Find where the given text appears and provide that cell's center as (X, Y) coordinate. 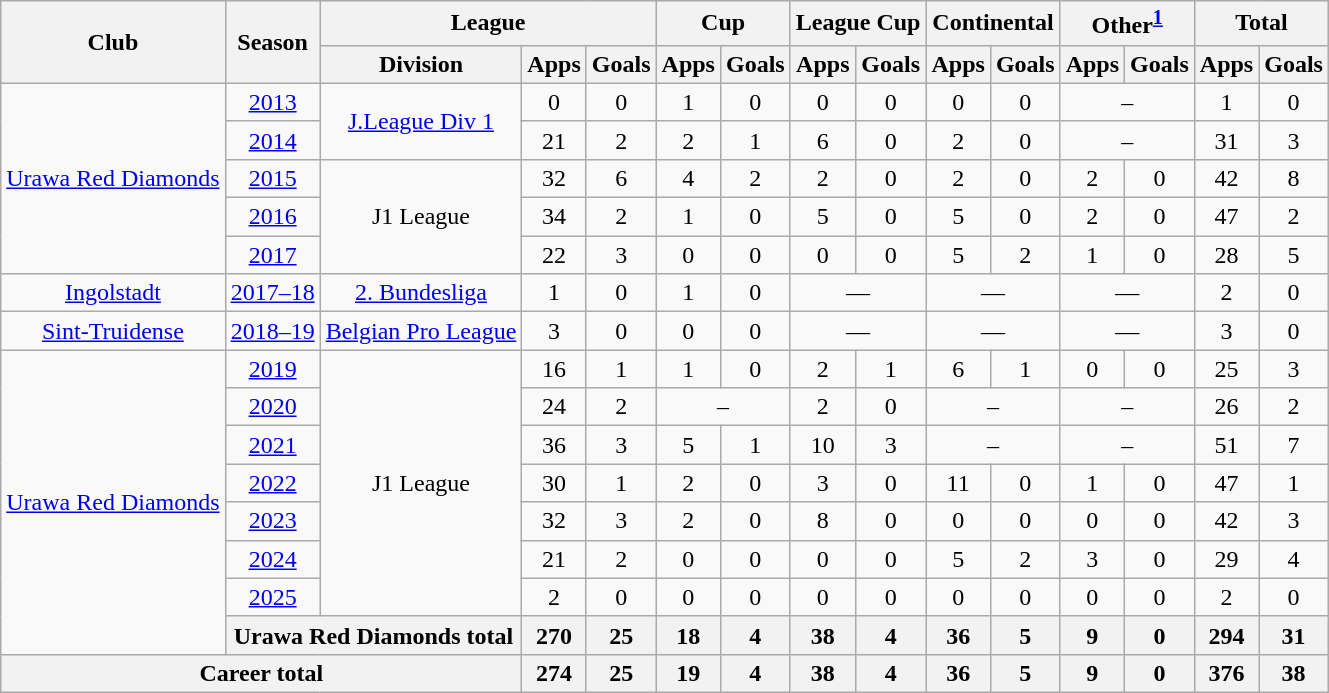
29 (1226, 559)
28 (1226, 255)
Other1 (1127, 24)
Division (421, 64)
Season (272, 42)
270 (554, 635)
2017 (272, 255)
2014 (272, 140)
Club (113, 42)
Urawa Red Diamonds total (374, 635)
League Cup (858, 24)
19 (688, 673)
Cup (723, 24)
51 (1226, 445)
2024 (272, 559)
26 (1226, 407)
2016 (272, 217)
30 (554, 483)
2020 (272, 407)
Continental (993, 24)
2023 (272, 521)
2018–19 (272, 331)
2015 (272, 178)
J.League Div 1 (421, 121)
16 (554, 369)
2019 (272, 369)
2013 (272, 102)
2017–18 (272, 293)
Belgian Pro League (421, 331)
Total (1261, 24)
2021 (272, 445)
Career total (262, 673)
376 (1226, 673)
294 (1226, 635)
2. Bundesliga (421, 293)
274 (554, 673)
34 (554, 217)
22 (554, 255)
Sint-Truidense (113, 331)
18 (688, 635)
2025 (272, 597)
24 (554, 407)
Ingolstadt (113, 293)
7 (1294, 445)
11 (958, 483)
2022 (272, 483)
League (488, 24)
10 (822, 445)
